Determine the (x, y) coordinate at the center of the cell enclosing the given text.  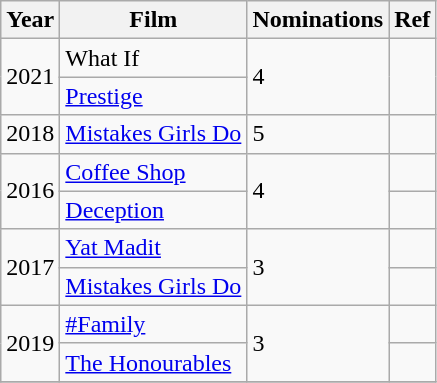
2018 (30, 134)
2016 (30, 191)
2019 (30, 343)
Film (154, 20)
Coffee Shop (154, 172)
Prestige (154, 96)
The Honourables (154, 362)
5 (318, 134)
Deception (154, 210)
What If (154, 58)
2017 (30, 267)
Year (30, 20)
Nominations (318, 20)
Ref (412, 20)
Yat Madit (154, 248)
2021 (30, 77)
#Family (154, 324)
